From the cell containing the given text, extract its center point as (X, Y) coordinate. 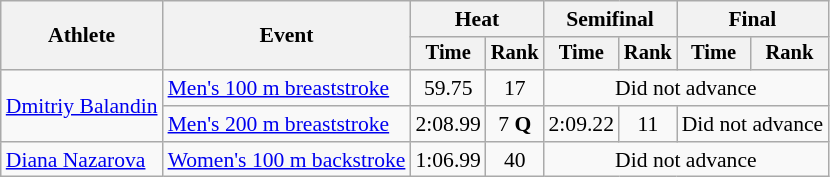
2:09.22 (582, 124)
Heat (476, 19)
17 (515, 88)
7 Q (515, 124)
Men's 200 m breaststroke (287, 124)
Dmitriy Balandin (82, 106)
Event (287, 36)
11 (648, 124)
Athlete (82, 36)
Final (753, 19)
Men's 100 m breaststroke (287, 88)
Semifinal (610, 19)
59.75 (448, 88)
2:08.99 (448, 124)
